Provide the (x, y) coordinate of the cell's center where the given text is located.  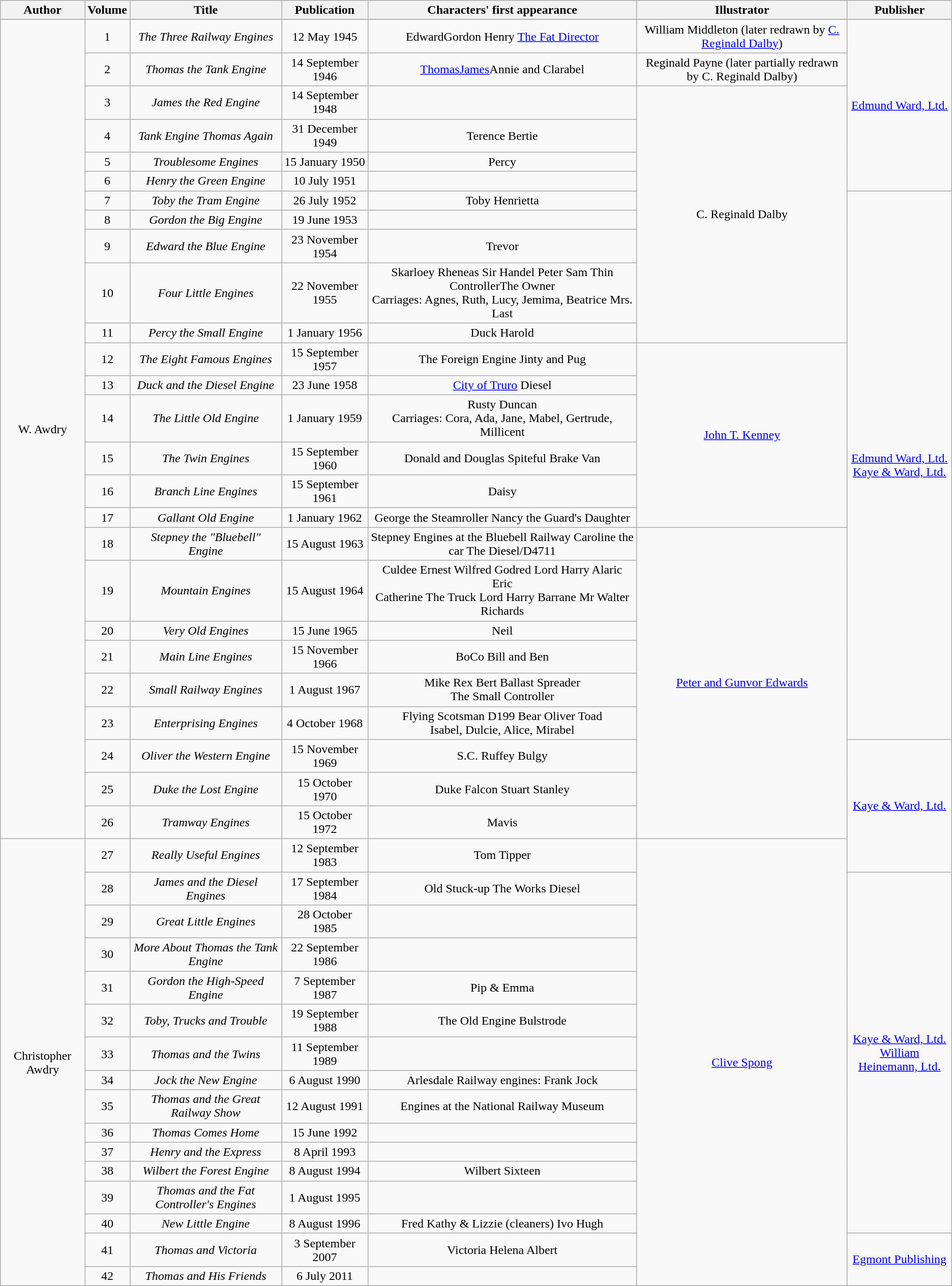
17 September 1984 (325, 888)
16 (108, 491)
Skarloey Rheneas Sir Handel Peter Sam Thin ControllerThe OwnerCarriages: Agnes, Ruth, Lucy, Jemima, Beatrice Mrs. Last (502, 293)
Old Stuck-up The Works Diesel (502, 888)
1 August 1995 (325, 1197)
41 (108, 1250)
38 (108, 1171)
15 June 1992 (325, 1132)
Rusty DuncanCarriages: Cora, Ada, Jane, Mabel, Gertrude, Millicent (502, 418)
1 (108, 37)
6 August 1990 (325, 1080)
BoCo Bill and Ben (502, 657)
Thomas Comes Home (205, 1132)
15 June 1965 (325, 631)
Thomas and the Fat Controller's Engines (205, 1197)
Reginald Payne (later partially redrawn by C. Reginald Dalby) (742, 69)
Really Useful Engines (205, 855)
Main Line Engines (205, 657)
8 (108, 220)
Troublesome Engines (205, 162)
Toby the Tram Engine (205, 200)
Toby, Trucks and Trouble (205, 1021)
Culdee Ernest Wilfred Godred Lord Harry Alaric EricCatherine The Truck Lord Harry Barrane Mr Walter Richards (502, 591)
Publisher (899, 10)
W. Awdry (43, 429)
Oliver the Western Engine (205, 756)
Edmund Ward, Ltd.Kaye & Ward, Ltd. (899, 465)
35 (108, 1106)
Tank Engine Thomas Again (205, 135)
Characters' first appearance (502, 10)
11 September 1989 (325, 1054)
28 (108, 888)
Tramway Engines (205, 822)
9 (108, 246)
Duke Falcon Stuart Stanley (502, 789)
New Little Engine (205, 1223)
32 (108, 1021)
Duck Harold (502, 333)
6 (108, 181)
The Foreign Engine Jinty and Pug (502, 359)
24 (108, 756)
Small Railway Engines (205, 690)
Enterprising Engines (205, 723)
Kaye & Ward, Ltd.William Heinemann, Ltd. (899, 1053)
37 (108, 1152)
Very Old Engines (205, 631)
The Little Old Engine (205, 418)
8 August 1994 (325, 1171)
Mountain Engines (205, 591)
19 (108, 591)
33 (108, 1054)
15 November 1969 (325, 756)
29 (108, 921)
C. Reginald Dalby (742, 215)
Thomas and Victoria (205, 1250)
15 August 1964 (325, 591)
EdwardGordon Henry The Fat Director (502, 37)
Wilbert the Forest Engine (205, 1171)
3 September 2007 (325, 1250)
Peter and Gunvor Edwards (742, 683)
22 September 1986 (325, 955)
George the Steamroller Nancy the Guard's Daughter (502, 518)
15 August 1963 (325, 544)
Neil (502, 631)
Branch Line Engines (205, 491)
The Three Railway Engines (205, 37)
Gallant Old Engine (205, 518)
Mike Rex Bert Ballast SpreaderThe Small Controller (502, 690)
Title (205, 10)
Illustrator (742, 10)
23 November 1954 (325, 246)
14 (108, 418)
Thomas and His Friends (205, 1276)
Jock the New Engine (205, 1080)
Stepney the "Bluebell" Engine (205, 544)
Percy (502, 162)
Victoria Helena Albert (502, 1250)
Henry and the Express (205, 1152)
31 December 1949 (325, 135)
15 (108, 459)
10 July 1951 (325, 181)
15 September 1960 (325, 459)
31 (108, 988)
23 June 1958 (325, 385)
8 April 1993 (325, 1152)
Donald and Douglas Spiteful Brake Van (502, 459)
Terence Bertie (502, 135)
Author (43, 10)
18 (108, 544)
Christopher Awdry (43, 1062)
25 (108, 789)
11 (108, 333)
3 (108, 103)
7 September 1987 (325, 988)
2 (108, 69)
John T. Kenney (742, 435)
14 September 1946 (325, 69)
More About Thomas the Tank Engine (205, 955)
21 (108, 657)
Clive Spong (742, 1062)
4 (108, 135)
22 (108, 690)
Toby Henrietta (502, 200)
34 (108, 1080)
30 (108, 955)
40 (108, 1223)
Thomas and the Twins (205, 1054)
26 July 1952 (325, 200)
Gordon the High-Speed Engine (205, 988)
15 January 1950 (325, 162)
The Eight Famous Engines (205, 359)
22 November 1955 (325, 293)
Edward the Blue Engine (205, 246)
Engines at the National Railway Museum (502, 1106)
Daisy (502, 491)
6 July 2011 (325, 1276)
Stepney Engines at the Bluebell Railway Caroline the car The Diesel/D4711 (502, 544)
Arlesdale Railway engines: Frank Jock (502, 1080)
1 January 1962 (325, 518)
12 (108, 359)
James the Red Engine (205, 103)
26 (108, 822)
The Twin Engines (205, 459)
1 January 1956 (325, 333)
The Old Engine Bulstrode (502, 1021)
Egmont Publishing (899, 1259)
8 August 1996 (325, 1223)
36 (108, 1132)
14 September 1948 (325, 103)
Flying Scotsman D199 Bear Oliver Toad Isabel, Dulcie, Alice, Mirabel (502, 723)
Four Little Engines (205, 293)
28 October 1985 (325, 921)
19 June 1953 (325, 220)
Percy the Small Engine (205, 333)
7 (108, 200)
23 (108, 723)
Pip & Emma (502, 988)
Great Little Engines (205, 921)
13 (108, 385)
17 (108, 518)
1 January 1959 (325, 418)
Thomas the Tank Engine (205, 69)
39 (108, 1197)
Volume (108, 10)
15 November 1966 (325, 657)
Publication (325, 10)
19 September 1988 (325, 1021)
20 (108, 631)
15 October 1970 (325, 789)
James and the Diesel Engines (205, 888)
15 October 1972 (325, 822)
15 September 1957 (325, 359)
15 September 1961 (325, 491)
12 August 1991 (325, 1106)
10 (108, 293)
Tom Tipper (502, 855)
Mavis (502, 822)
Thomas and the Great Railway Show (205, 1106)
ThomasJamesAnnie and Clarabel (502, 69)
1 August 1967 (325, 690)
42 (108, 1276)
Kaye & Ward, Ltd. (899, 805)
Wilbert Sixteen (502, 1171)
S.C. Ruffey Bulgy (502, 756)
12 May 1945 (325, 37)
Edmund Ward, Ltd. (899, 105)
12 September 1983 (325, 855)
Fred Kathy & Lizzie (cleaners) Ivo Hugh (502, 1223)
City of Truro Diesel (502, 385)
Duke the Lost Engine (205, 789)
27 (108, 855)
Trevor (502, 246)
Henry the Green Engine (205, 181)
Gordon the Big Engine (205, 220)
Duck and the Diesel Engine (205, 385)
William Middleton (later redrawn by C. Reginald Dalby) (742, 37)
5 (108, 162)
4 October 1968 (325, 723)
